Identify which cell holds the provided text, then report its [X, Y] central coordinate. 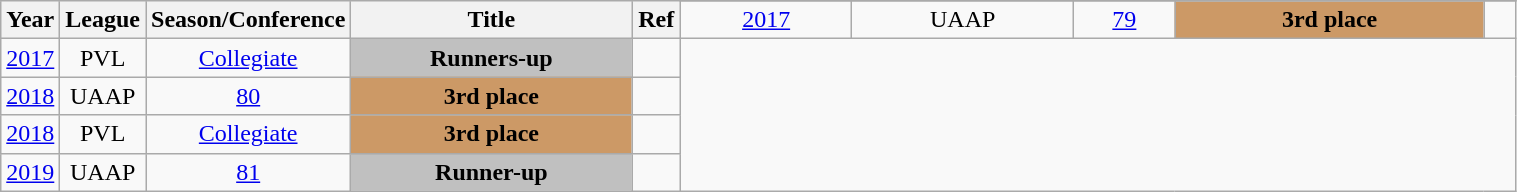
Season/Conference [248, 20]
81 [248, 172]
79 [1125, 20]
Ref [656, 20]
Runner-up [492, 172]
League [103, 20]
Runners-up [492, 58]
2019 [30, 172]
Title [492, 20]
80 [248, 96]
Year [30, 20]
